Locate the cell with the specified text and output its (x, y) center coordinate. 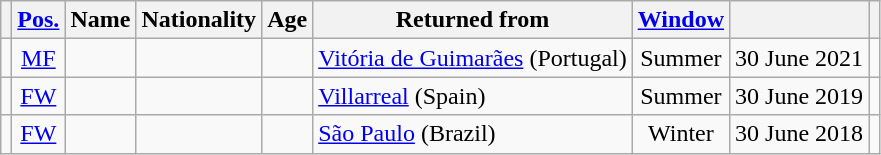
Vitória de Guimarães (Portugal) (473, 58)
Pos. (38, 20)
Winter (680, 134)
MF (38, 58)
30 June 2019 (800, 96)
30 June 2021 (800, 58)
São Paulo (Brazil) (473, 134)
Window (680, 20)
Name (100, 20)
30 June 2018 (800, 134)
Villarreal (Spain) (473, 96)
Returned from (473, 20)
Age (288, 20)
Nationality (199, 20)
